Return the [X, Y] coordinate for the center point of the cell that contains the specified text.  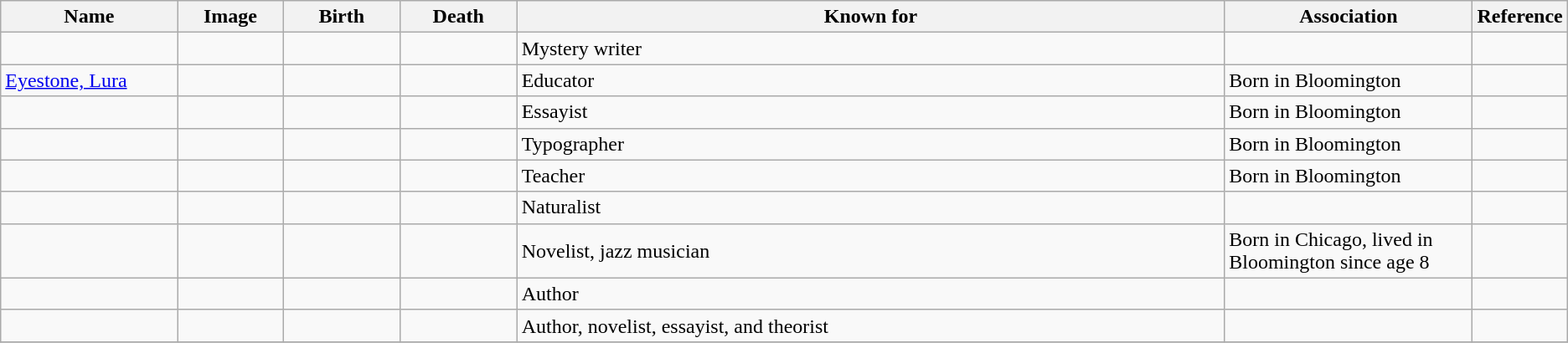
Teacher [871, 176]
Author, novelist, essayist, and theorist [871, 325]
Eyestone, Lura [89, 80]
Known for [871, 17]
Essayist [871, 112]
Author [871, 294]
Image [230, 17]
Naturalist [871, 207]
Birth [342, 17]
Reference [1519, 17]
Association [1349, 17]
Educator [871, 80]
Typographer [871, 144]
Born in Chicago, lived in Bloomington since age 8 [1349, 251]
Novelist, jazz musician [871, 251]
Mystery writer [871, 49]
Name [89, 17]
Death [458, 17]
